Output the (x, y) coordinate of the center of the cell containing the given text.  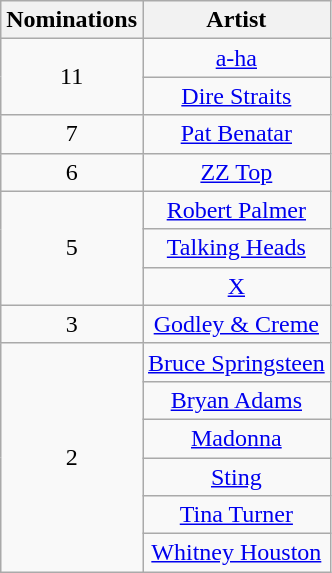
Whitney Houston (236, 553)
3 (72, 324)
5 (72, 248)
11 (72, 77)
Nominations (72, 20)
Sting (236, 477)
Bruce Springsteen (236, 362)
X (236, 286)
7 (72, 134)
Bryan Adams (236, 400)
Dire Straits (236, 96)
Pat Benatar (236, 134)
Madonna (236, 438)
Talking Heads (236, 248)
Artist (236, 20)
ZZ Top (236, 172)
Godley & Creme (236, 324)
Robert Palmer (236, 210)
2 (72, 457)
Tina Turner (236, 515)
a-ha (236, 58)
6 (72, 172)
